Detect which cell encompasses the target text, then output its (X, Y) center coordinate. 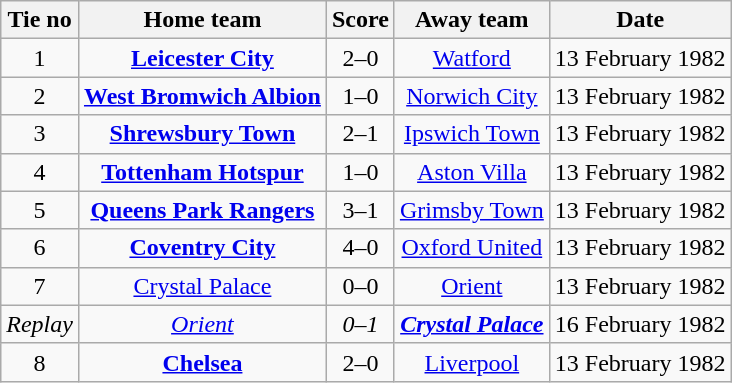
Grimsby Town (472, 210)
Shrewsbury Town (202, 134)
Away team (472, 20)
6 (40, 248)
2–1 (360, 134)
Norwich City (472, 96)
1 (40, 58)
7 (40, 286)
Aston Villa (472, 172)
Chelsea (202, 362)
Watford (472, 58)
Liverpool (472, 362)
5 (40, 210)
4–0 (360, 248)
Score (360, 20)
Ipswich Town (472, 134)
Oxford United (472, 248)
0–1 (360, 324)
4 (40, 172)
Tottenham Hotspur (202, 172)
Tie no (40, 20)
Home team (202, 20)
0–0 (360, 286)
West Bromwich Albion (202, 96)
Replay (40, 324)
8 (40, 362)
2 (40, 96)
3 (40, 134)
Leicester City (202, 58)
Coventry City (202, 248)
Date (640, 20)
16 February 1982 (640, 324)
Queens Park Rangers (202, 210)
3–1 (360, 210)
